Find where the given text appears and provide that cell's center as (X, Y) coordinate. 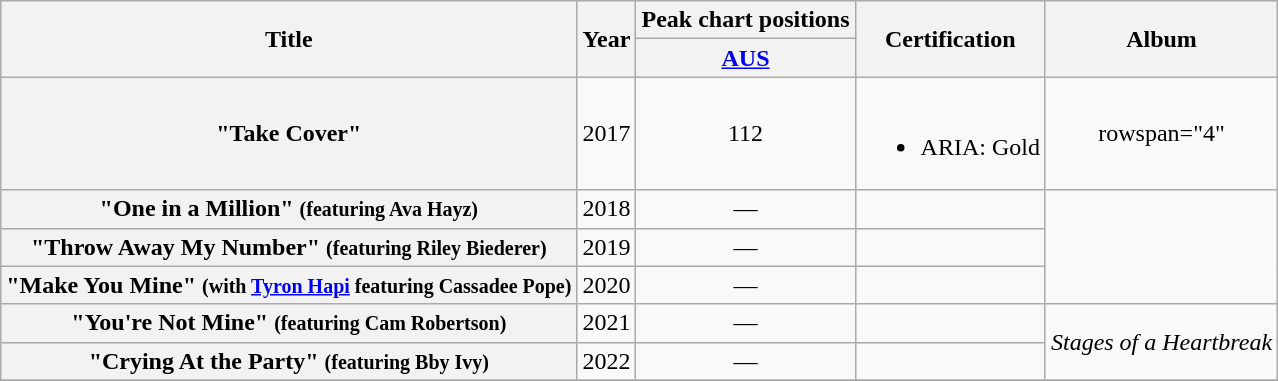
Title (289, 39)
ARIA: Gold (950, 134)
2018 (606, 209)
2020 (606, 285)
Album (1161, 39)
2019 (606, 247)
"Crying At the Party" (featuring Bby Ivy) (289, 361)
"Make You Mine" (with Tyron Hapi featuring Cassadee Pope) (289, 285)
"One in a Million" (featuring Ava Hayz) (289, 209)
2017 (606, 134)
2022 (606, 361)
Stages of a Heartbreak (1161, 342)
rowspan="4" (1161, 134)
112 (746, 134)
"Take Cover" (289, 134)
AUS (746, 58)
Year (606, 39)
"You're Not Mine" (featuring Cam Robertson) (289, 323)
"Throw Away My Number" (featuring Riley Biederer) (289, 247)
Certification (950, 39)
Peak chart positions (746, 20)
2021 (606, 323)
